Return (X, Y) of the center of cell containing provided text 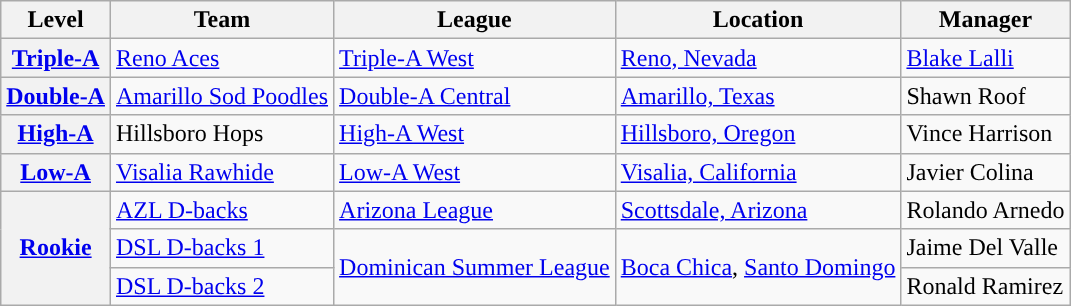
Level (56, 20)
Triple-A (56, 58)
High-A (56, 134)
Low-A West (475, 172)
Hillsboro, Oregon (758, 134)
DSL D-backs 1 (222, 248)
Manager (986, 20)
Scottsdale, Arizona (758, 210)
High-A West (475, 134)
Team (222, 20)
Location (758, 20)
Blake Lalli (986, 58)
League (475, 20)
Javier Colina (986, 172)
AZL D-backs (222, 210)
Reno Aces (222, 58)
Arizona League (475, 210)
Visalia, California (758, 172)
Hillsboro Hops (222, 134)
Jaime Del Valle (986, 248)
Shawn Roof (986, 96)
DSL D-backs 2 (222, 286)
Boca Chica, Santo Domingo (758, 267)
Vince Harrison (986, 134)
Double-A Central (475, 96)
Rolando Arnedo (986, 210)
Rookie (56, 248)
Low-A (56, 172)
Double-A (56, 96)
Reno, Nevada (758, 58)
Amarillo, Texas (758, 96)
Triple-A West (475, 58)
Ronald Ramirez (986, 286)
Visalia Rawhide (222, 172)
Dominican Summer League (475, 267)
Amarillo Sod Poodles (222, 96)
